Search for the cell housing the specified text and yield its (X, Y) center coordinate. 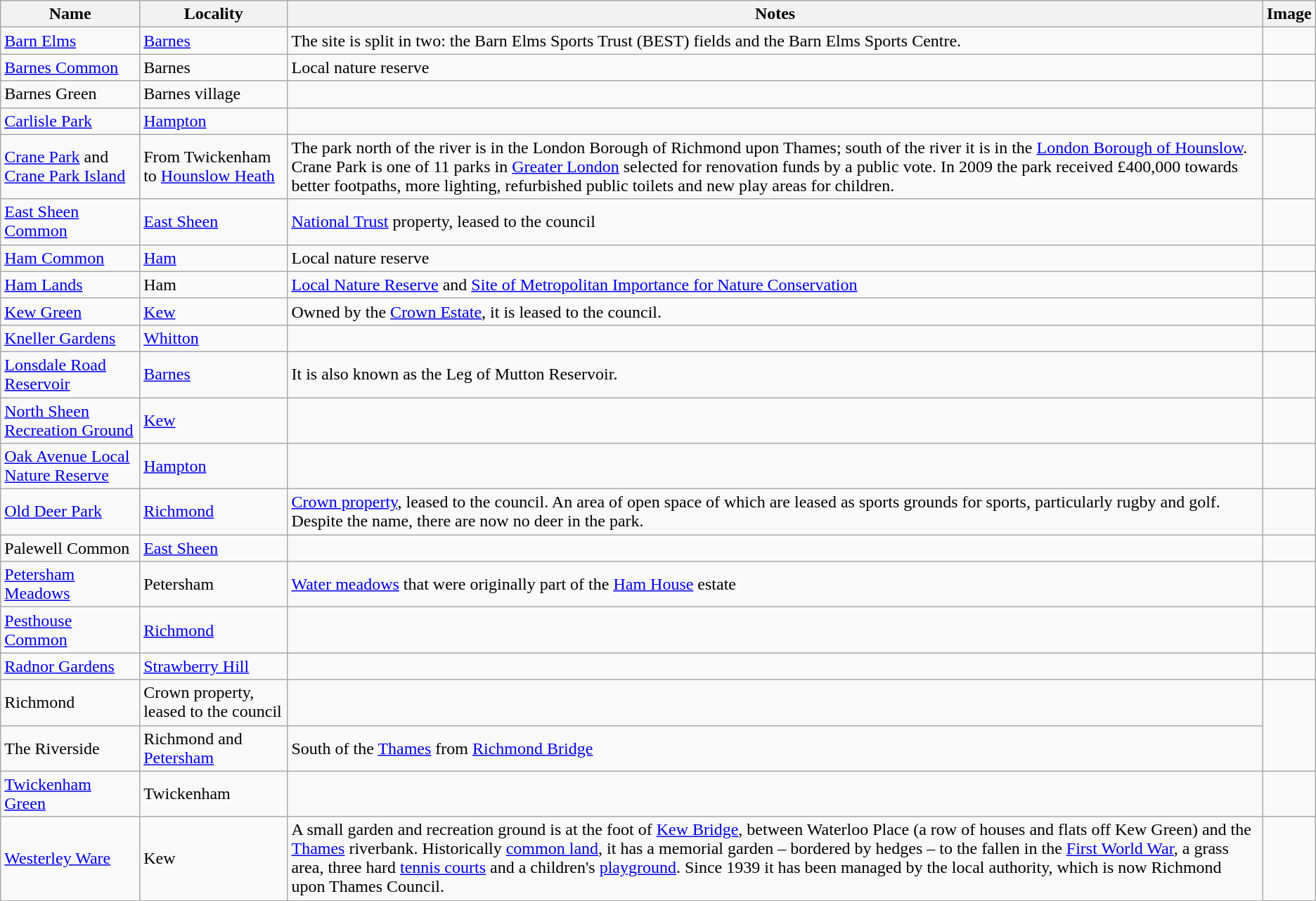
Petersham Meadows (70, 585)
Ham Lands (70, 285)
Petersham (214, 585)
Barnes village (214, 94)
Palewell Common (70, 548)
Westerley Ware (70, 859)
Twickenham (214, 794)
Richmond and Petersham (214, 748)
Barn Elms (70, 41)
Kew Green (70, 311)
Locality (214, 14)
From Twickenham to Hounslow Heath (214, 167)
Barnes Common (70, 67)
Radnor Gardens (70, 666)
Crane Park and Crane Park Island (70, 167)
North Sheen Recreation Ground (70, 420)
Water meadows that were originally part of the Ham House estate (775, 585)
East Sheen Common (70, 222)
Twickenham Green (70, 794)
Image (1289, 14)
Kneller Gardens (70, 338)
Oak Avenue Local Nature Reserve (70, 467)
Old Deer Park (70, 512)
Name (70, 14)
Carlisle Park (70, 121)
Local Nature Reserve and Site of Metropolitan Importance for Nature Conservation (775, 285)
Strawberry Hill (214, 666)
Pesthouse Common (70, 630)
The Riverside (70, 748)
The site is split in two: the Barn Elms Sports Trust (BEST) fields and the Barn Elms Sports Centre. (775, 41)
Ham Common (70, 258)
South of the Thames from Richmond Bridge (775, 748)
Crown property, leased to the council (214, 703)
Lonsdale Road Reservoir (70, 374)
Whitton (214, 338)
Notes (775, 14)
Owned by the Crown Estate, it is leased to the council. (775, 311)
Barnes Green (70, 94)
National Trust property, leased to the council (775, 222)
It is also known as the Leg of Mutton Reservoir. (775, 374)
